Return [x, y] of the center of cell containing provided text 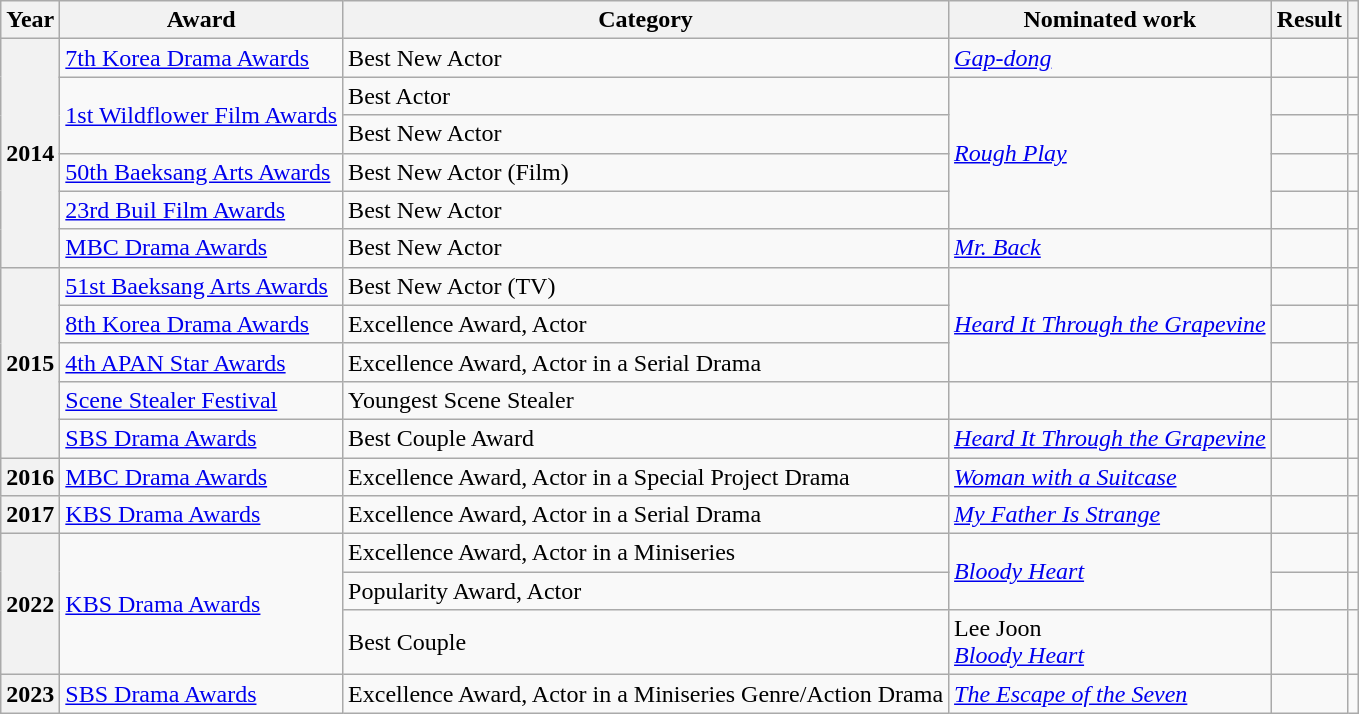
Excellence Award, Actor in a Miniseries [646, 553]
7th Korea Drama Awards [202, 58]
23rd Buil Film Awards [202, 210]
Category [646, 20]
Rough Play [1110, 153]
Year [30, 20]
Excellence Award, Actor in a Miniseries Genre/Action Drama [646, 694]
Best Couple Award [646, 438]
Popularity Award, Actor [646, 591]
2015 [30, 362]
1st Wildflower Film Awards [202, 115]
The Escape of the Seven [1110, 694]
Best Couple [646, 642]
Nominated work [1110, 20]
Best New Actor (Film) [646, 172]
8th Korea Drama Awards [202, 324]
My Father Is Strange [1110, 515]
2023 [30, 694]
Youngest Scene Stealer [646, 400]
2017 [30, 515]
Bloody Heart [1110, 572]
Woman with a Suitcase [1110, 477]
51st Baeksang Arts Awards [202, 286]
Excellence Award, Actor in a Special Project Drama [646, 477]
Gap-dong [1110, 58]
Best New Actor (TV) [646, 286]
Award [202, 20]
Best Actor [646, 96]
Result [1309, 20]
2022 [30, 604]
Mr. Back [1110, 248]
50th Baeksang Arts Awards [202, 172]
Lee Joon Bloody Heart [1110, 642]
Excellence Award, Actor [646, 324]
4th APAN Star Awards [202, 362]
2014 [30, 153]
Scene Stealer Festival [202, 400]
2016 [30, 477]
